For the text-containing cell, return its midpoint in (x, y) coordinate format. 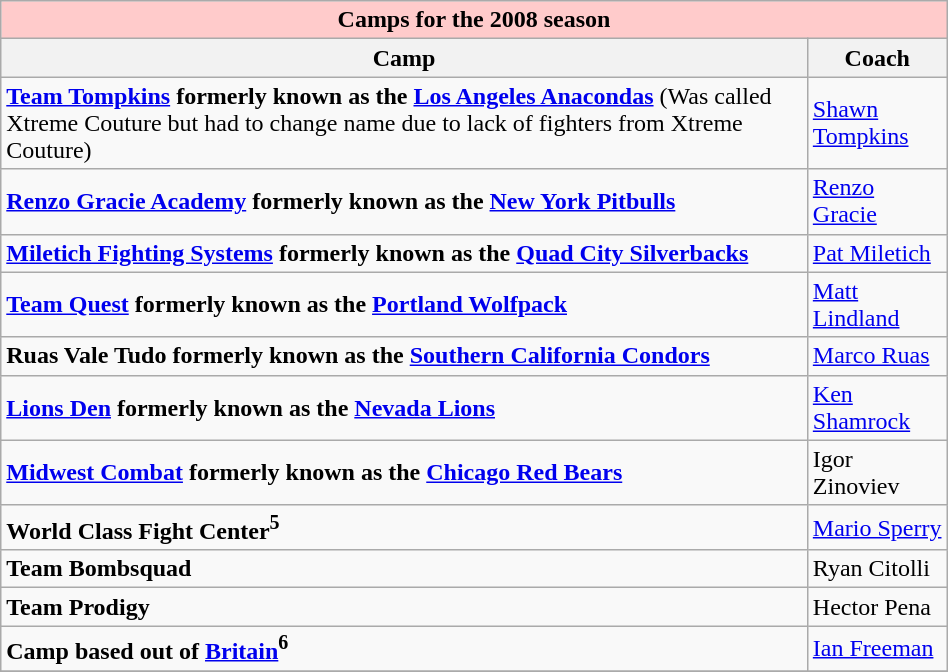
Lions Den formerly known as the Nevada Lions (404, 408)
Team Bombsquad (404, 569)
Camp (404, 58)
Ken Shamrock (877, 408)
Ruas Vale Tudo formerly known as the Southern California Condors (404, 356)
World Class Fight Center5 (404, 528)
Igor Zinoviev (877, 472)
Renzo Gracie (877, 202)
Marco Ruas (877, 356)
Coach (877, 58)
Ryan Citolli (877, 569)
Miletich Fighting Systems formerly known as the Quad City Silverbacks (404, 253)
Camp based out of Britain6 (404, 648)
Hector Pena (877, 607)
Mario Sperry (877, 528)
Camps for the 2008 season (474, 20)
Pat Miletich (877, 253)
Matt Lindland (877, 304)
Team Prodigy (404, 607)
Midwest Combat formerly known as the Chicago Red Bears (404, 472)
Shawn Tompkins (877, 123)
Ian Freeman (877, 648)
Renzo Gracie Academy formerly known as the New York Pitbulls (404, 202)
Team Quest formerly known as the Portland Wolfpack (404, 304)
